Search for the cell housing the specified text and yield its [X, Y] center coordinate. 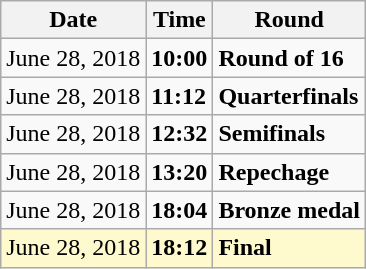
Repechage [290, 172]
12:32 [180, 134]
Round [290, 20]
18:12 [180, 248]
Time [180, 20]
Bronze medal [290, 210]
10:00 [180, 58]
13:20 [180, 172]
Semifinals [290, 134]
11:12 [180, 96]
Quarterfinals [290, 96]
Final [290, 248]
18:04 [180, 210]
Date [74, 20]
Round of 16 [290, 58]
